Identify which cell holds the provided text, then report its [x, y] central coordinate. 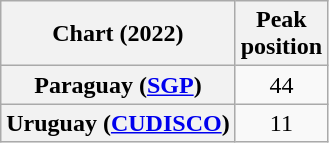
11 [281, 123]
Uruguay (CUDISCO) [118, 123]
Chart (2022) [118, 34]
Paraguay (SGP) [118, 85]
44 [281, 85]
Peakposition [281, 34]
